Pinpoint the cell where the given text exists, returning its (X, Y) midpoint coordinate. 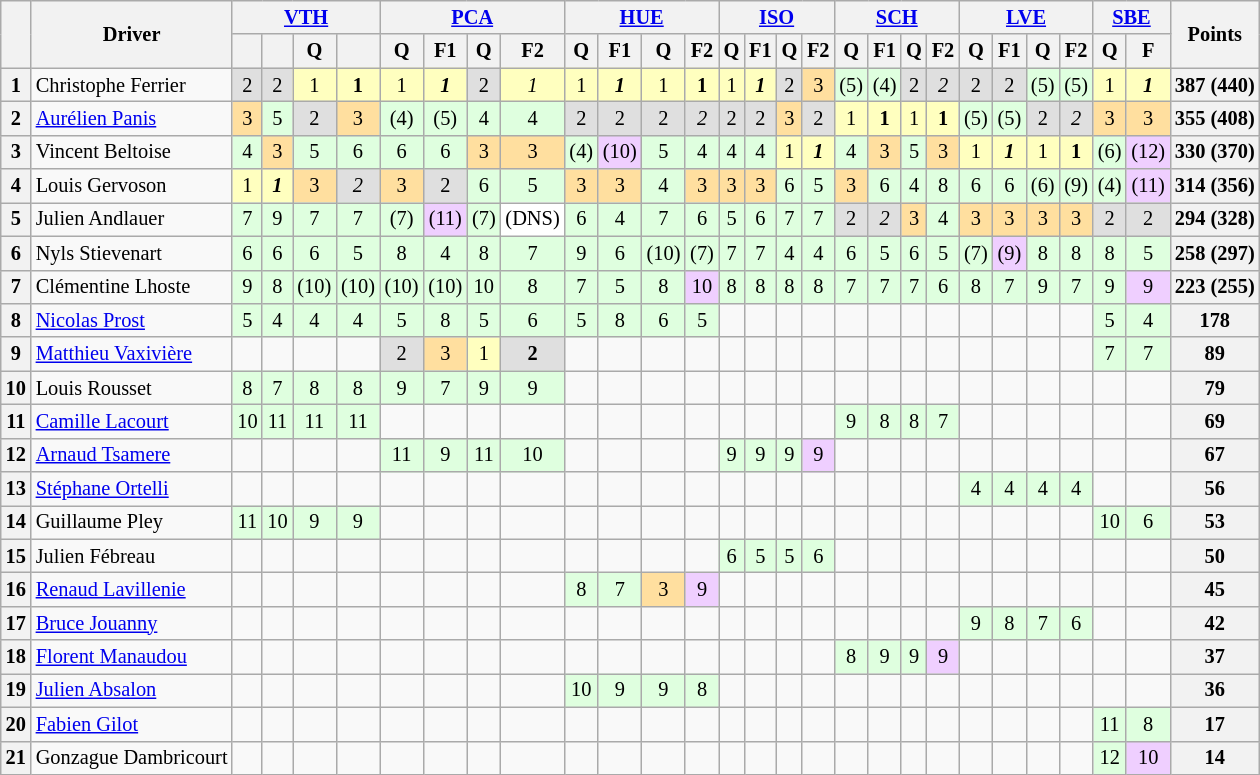
HUE (642, 17)
(DNS) (533, 219)
Julien Andlauer (132, 219)
21 (16, 758)
89 (1215, 354)
(12) (1148, 152)
79 (1215, 388)
Driver (132, 34)
178 (1215, 320)
Guillaume Pley (132, 522)
Points (1215, 34)
Camille Lacourt (132, 421)
Christophe Ferrier (132, 85)
16 (16, 589)
69 (1215, 421)
223 (255) (1215, 287)
36 (1215, 690)
Louis Gervoson (132, 186)
56 (1215, 489)
F (1148, 51)
Julien Absalon (132, 690)
Vincent Beltoise (132, 152)
53 (1215, 522)
PCA (472, 17)
20 (16, 724)
LVE (1026, 17)
Renaud Lavillenie (132, 589)
387 (440) (1215, 85)
VTH (306, 17)
Gonzague Dambricourt (132, 758)
SBE (1132, 17)
Julien Fébreau (132, 556)
Louis Rousset (132, 388)
330 (370) (1215, 152)
Stéphane Ortelli (132, 489)
Nyls Stievenart (132, 253)
Bruce Jouanny (132, 623)
355 (408) (1215, 118)
294 (328) (1215, 219)
Fabien Gilot (132, 724)
314 (356) (1215, 186)
Clémentine Lhoste (132, 287)
19 (16, 690)
ISO (777, 17)
18 (16, 657)
42 (1215, 623)
50 (1215, 556)
SCH (896, 17)
Matthieu Vaxivière (132, 354)
Nicolas Prost (132, 320)
67 (1215, 455)
45 (1215, 589)
Aurélien Panis (132, 118)
13 (16, 489)
258 (297) (1215, 253)
15 (16, 556)
Arnaud Tsamere (132, 455)
Florent Manaudou (132, 657)
37 (1215, 657)
